Pinpoint the cell where the given text exists, returning its (X, Y) midpoint coordinate. 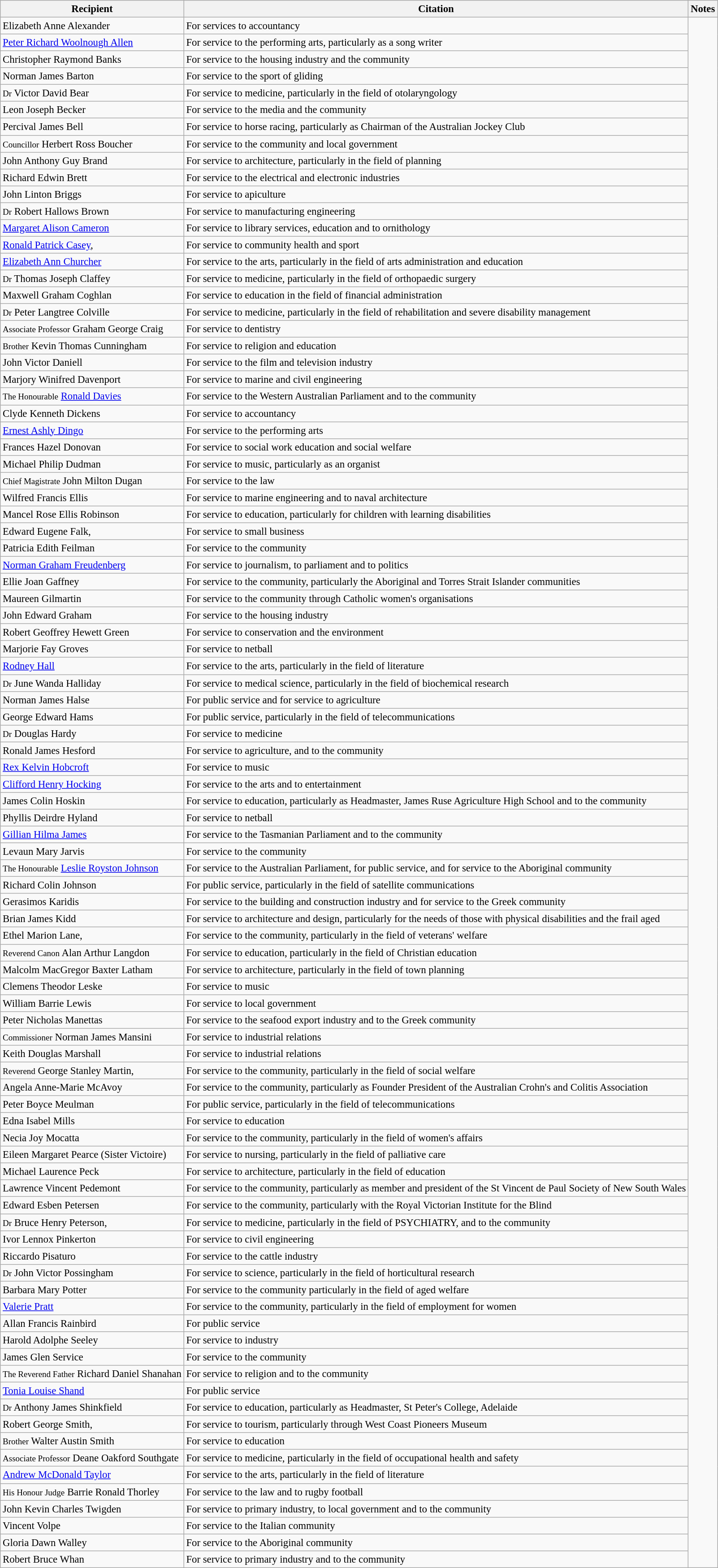
The Reverend Father Richard Daniel Shanahan (92, 1374)
For service to the arts, particularly in the field of arts administration and education (436, 262)
Gillian Hilma James (92, 835)
For service to architecture, particularly in the field of town planning (436, 970)
Ronald Patrick Casey, (92, 245)
For service to small business (436, 531)
For service to the Tasmanian Parliament and to the community (436, 835)
For service to local government (436, 1003)
Brother Walter Austin Smith (92, 1441)
For service to the community, particularly in the field of veterans' welfare (436, 936)
Ernest Ashly Dingo (92, 430)
Notes (703, 9)
Malcolm MacGregor Baxter Latham (92, 970)
For service to medical science, particularly in the field of biochemical research (436, 683)
For service to primary industry, to local government and to the community (436, 1509)
Ellie Joan Gaffney (92, 582)
Ethel Marion Lane, (92, 936)
For service to the community, particularly in the field of employment for women (436, 1307)
Harold Adolphe Seeley (92, 1340)
Robert George Smith, (92, 1425)
Leon Joseph Becker (92, 110)
For service to the film and television industry (436, 363)
Maureen Gilmartin (92, 599)
Necia Joy Mocatta (92, 1138)
For service to the community, particularly the Aboriginal and Torres Strait Islander communities (436, 582)
Mancel Rose Ellis Robinson (92, 515)
For service to the law (436, 481)
Councillor Herbert Ross Boucher (92, 144)
For service to nursing, particularly in the field of palliative care (436, 1155)
Elizabeth Anne Alexander (92, 26)
Vincent Volpe (92, 1525)
For service to the Western Australian Parliament and to the community (436, 397)
Reverend George Stanley Martin, (92, 1070)
Michael Laurence Peck (92, 1172)
Keith Douglas Marshall (92, 1054)
For service to the sport of gliding (436, 76)
John Victor Daniell (92, 363)
Dr Thomas Joseph Claffey (92, 278)
Dr Peter Langtree Colville (92, 312)
For service to the arts and to entertainment (436, 784)
For service to marine engineering and to naval architecture (436, 498)
For service to the Aboriginal community (436, 1542)
Associate Professor Deane Oakford Southgate (92, 1458)
John Anthony Guy Brand (92, 160)
For public service and for service to agriculture (436, 700)
For service to the Australian Parliament, for public service, and for service to the Aboriginal community (436, 868)
Tonia Louise Shand (92, 1391)
For service to the building and construction industry and for service to the Greek community (436, 902)
For service to the seafood export industry and to the Greek community (436, 1020)
For service to the Italian community (436, 1525)
For service to medicine, particularly in the field of occupational health and safety (436, 1458)
Clyde Kenneth Dickens (92, 413)
Norman James Halse (92, 700)
Valerie Pratt (92, 1307)
For service to the community, particularly in the field of women's affairs (436, 1138)
For service to the housing industry and the community (436, 60)
Maxwell Graham Coghlan (92, 295)
Robert Bruce Whan (92, 1559)
For service to the performing arts, particularly as a song writer (436, 43)
Allan Francis Rainbird (92, 1323)
Eileen Margaret Pearce (Sister Victoire) (92, 1155)
Rodney Hall (92, 666)
Reverend Canon Alan Arthur Langdon (92, 953)
For service to the community, particularly as Founder President of the Australian Crohn's and Colitis Association (436, 1087)
For service to accountancy (436, 413)
Michael Philip Dudman (92, 464)
For service to architecture, particularly in the field of planning (436, 160)
For service to architecture and design, particularly for the needs of those with physical disabilities and the frail aged (436, 919)
Brian James Kidd (92, 919)
For service to the law and to rugby football (436, 1492)
For service to medicine, particularly in the field of rehabilitation and severe disability management (436, 312)
Gerasimos Karidis (92, 902)
Angela Anne-Marie McAvoy (92, 1087)
John Linton Briggs (92, 194)
Christopher Raymond Banks (92, 60)
For service to dentistry (436, 329)
For service to horse racing, particularly as Chairman of the Australian Jockey Club (436, 127)
For service to marine and civil engineering (436, 380)
Citation (436, 9)
Dr Robert Hallows Brown (92, 211)
James Colin Hoskin (92, 801)
For service to tourism, particularly through West Coast Pioneers Museum (436, 1425)
Clemens Theodor Leske (92, 986)
Wilfred Francis Ellis (92, 498)
Edward Esben Petersen (92, 1205)
For service to journalism, to parliament and to politics (436, 565)
Percival James Bell (92, 127)
George Edward Hams (92, 717)
For service to education, particularly for children with learning disabilities (436, 515)
For service to the community and local government (436, 144)
For service to the community particularly in the field of aged welfare (436, 1290)
Commissioner Norman James Mansini (92, 1037)
His Honour Judge Barrie Ronald Thorley (92, 1492)
For service to agriculture, and to the community (436, 750)
Margaret Alison Cameron (92, 228)
For service to the community, particularly with the Royal Victorian Institute for the Blind (436, 1205)
Edward Eugene Falk, (92, 531)
For service to social work education and social welfare (436, 447)
Richard Colin Johnson (92, 885)
Clifford Henry Hocking (92, 784)
Barbara Mary Potter (92, 1290)
William Barrie Lewis (92, 1003)
For service to religion and education (436, 346)
For service to medicine, particularly in the field of PSYCHIATRY, and to the community (436, 1222)
For service to the media and the community (436, 110)
Patricia Edith Feilman (92, 548)
For service to architecture, particularly in the field of education (436, 1172)
Norman Graham Freudenberg (92, 565)
For services to accountancy (436, 26)
Richard Edwin Brett (92, 178)
Ronald James Hesford (92, 750)
John Edward Graham (92, 615)
Brother Kevin Thomas Cunningham (92, 346)
Lawrence Vincent Pedemont (92, 1188)
For service to the cattle industry (436, 1256)
For service to the community through Catholic women's organisations (436, 599)
The Honourable Leslie Royston Johnson (92, 868)
For service to community health and sport (436, 245)
James Glen Service (92, 1357)
Associate Professor Graham George Craig (92, 329)
Marjory Winifred Davenport (92, 380)
For service to library services, education and to ornithology (436, 228)
For public service, particularly in the field of satellite communications (436, 885)
For service to apiculture (436, 194)
For service to music, particularly as an organist (436, 464)
Peter Nicholas Manettas (92, 1020)
Dr Victor David Bear (92, 93)
Gloria Dawn Walley (92, 1542)
The Honourable Ronald Davies (92, 397)
For service to medicine, particularly in the field of orthopaedic surgery (436, 278)
For service to education in the field of financial administration (436, 295)
For service to religion and to the community (436, 1374)
Dr Anthony James Shinkfield (92, 1408)
For service to primary industry and to the community (436, 1559)
Peter Richard Woolnough Allen (92, 43)
For service to education, particularly in the field of Christian education (436, 953)
Rex Kelvin Hobcroft (92, 767)
Marjorie Fay Groves (92, 650)
Elizabeth Ann Churcher (92, 262)
Levaun Mary Jarvis (92, 852)
For service to manufacturing engineering (436, 211)
For service to the housing industry (436, 615)
For service to science, particularly in the field of horticultural research (436, 1273)
Phyllis Deirdre Hyland (92, 818)
For service to education, particularly as Headmaster, St Peter's College, Adelaide (436, 1408)
Frances Hazel Donovan (92, 447)
Dr Douglas Hardy (92, 733)
Norman James Barton (92, 76)
For service to the community, particularly in the field of social welfare (436, 1070)
For service to the performing arts (436, 430)
Edna Isabel Mills (92, 1121)
Dr June Wanda Halliday (92, 683)
For service to the electrical and electronic industries (436, 178)
John Kevin Charles Twigden (92, 1509)
For service to medicine (436, 733)
For service to education, particularly as Headmaster, James Ruse Agriculture High School and to the community (436, 801)
Ivor Lennox Pinkerton (92, 1239)
For service to the community, particularly as member and president of the St Vincent de Paul Society of New South Wales (436, 1188)
Robert Geoffrey Hewett Green (92, 632)
Dr Bruce Henry Peterson, (92, 1222)
Andrew McDonald Taylor (92, 1475)
For service to civil engineering (436, 1239)
Dr John Victor Possingham (92, 1273)
For service to industry (436, 1340)
Recipient (92, 9)
For service to medicine, particularly in the field of otolaryngology (436, 93)
Peter Boyce Meulman (92, 1105)
For service to conservation and the environment (436, 632)
Chief Magistrate John Milton Dugan (92, 481)
Riccardo Pisaturo (92, 1256)
